Find where the given text appears and provide that cell's center as [X, Y] coordinate. 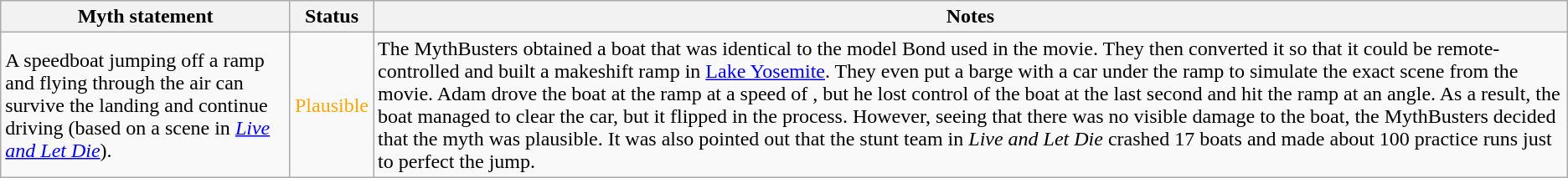
Plausible [332, 105]
Notes [971, 17]
Status [332, 17]
A speedboat jumping off a ramp and flying through the air can survive the landing and continue driving (based on a scene in Live and Let Die). [146, 105]
Myth statement [146, 17]
